Return the (x, y) coordinate for the center point of the cell that contains the specified text.  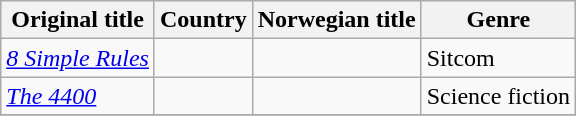
Science fiction (498, 96)
The 4400 (78, 96)
Norwegian title (336, 20)
Sitcom (498, 58)
8 Simple Rules (78, 58)
Genre (498, 20)
Country (203, 20)
Original title (78, 20)
